Extract the [X, Y] coordinate from the center of the cell holding the provided text.  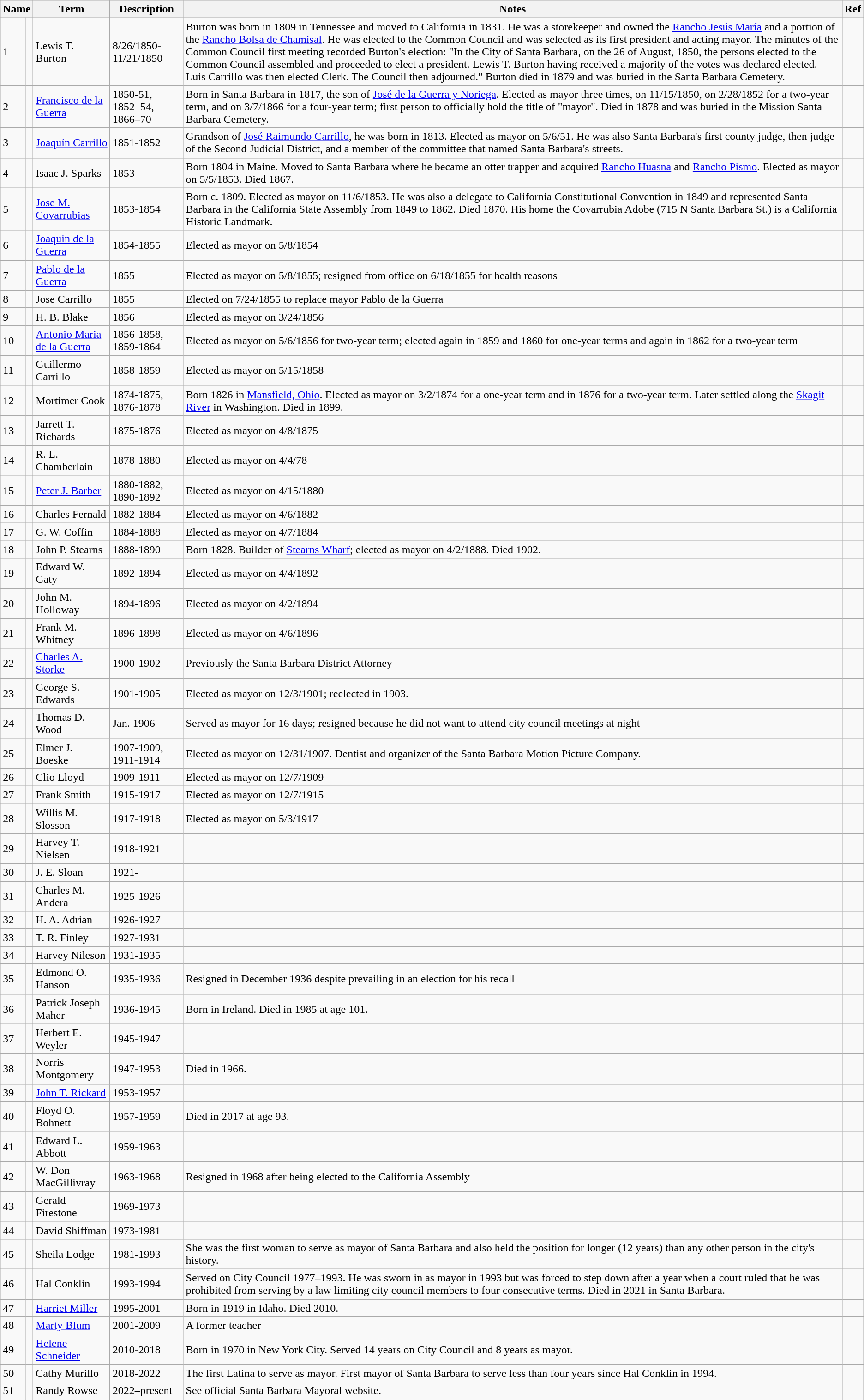
51 [13, 1391]
Born 1828. Builder of Stearns Wharf; elected as mayor on 4/2/1888. Died 1902. [512, 550]
Elected as mayor on 4/4/78 [512, 461]
Jan. 1906 [147, 724]
30 [13, 873]
Elected as mayor on 12/7/1909 [512, 777]
31 [13, 896]
Frank M. Whitney [72, 633]
Ref [853, 9]
T. R. Finley [72, 938]
Elected as mayor on 4/4/1892 [512, 573]
36 [13, 1009]
2010-2018 [147, 1349]
Elected as mayor on 5/3/1917 [512, 819]
1851-1852 [147, 143]
1931-1935 [147, 955]
15 [13, 491]
Elected as mayor on 5/8/1855; resigned from office on 6/18/1855 for health reasons [512, 275]
8/26/1850-11/21/1850 [147, 52]
34 [13, 955]
Willis M. Slosson [72, 819]
Elected as mayor on 4/6/1882 [512, 515]
Died in 2017 at age 93. [512, 1117]
1927-1931 [147, 938]
44 [13, 1231]
1953-1957 [147, 1093]
47 [13, 1308]
2001-2009 [147, 1326]
John P. Stearns [72, 550]
1850-51, 1852–54, 1866–70 [147, 107]
See official Santa Barbara Mayoral website. [512, 1391]
Name [17, 9]
1853-1854 [147, 209]
1894-1896 [147, 604]
1880-1882, 1890-1892 [147, 491]
W. Don MacGillivray [72, 1177]
38 [13, 1069]
Peter J. Barber [72, 491]
1907-1909, 1911-1914 [147, 753]
Mortimer Cook [72, 401]
1874-1875, 1876-1878 [147, 401]
The first Latina to serve as mayor. First mayor of Santa Barbara to serve less than four years since Hal Conklin in 1994. [512, 1373]
42 [13, 1177]
1959-1963 [147, 1146]
Previously the Santa Barbara District Attorney [512, 664]
32 [13, 920]
1945-1947 [147, 1039]
Jarrett T. Richards [72, 431]
1973-1981 [147, 1231]
1918-1921 [147, 849]
Gerald Firestone [72, 1206]
6 [13, 245]
1969-1973 [147, 1206]
39 [13, 1093]
1981-1993 [147, 1254]
Harvey Nileson [72, 955]
3 [13, 143]
Born in 1919 in Idaho. Died 2010. [512, 1308]
Elected as mayor on 4/8/1875 [512, 431]
8 [13, 299]
1901-1905 [147, 693]
Jose M. Covarrubias [72, 209]
Term [72, 9]
Lewis T. Burton [72, 52]
Pablo de la Guerra [72, 275]
Elected as mayor on 12/31/1907. Dentist and organizer of the Santa Barbara Motion Picture Company. [512, 753]
14 [13, 461]
Elected as mayor on 3/24/1856 [512, 317]
Resigned in 1968 after being elected to the California Assembly [512, 1177]
Thomas D. Wood [72, 724]
Charles A. Storke [72, 664]
45 [13, 1254]
Resigned in December 1936 despite prevailing in an election for his recall [512, 979]
2022–present [147, 1391]
20 [13, 604]
2018-2022 [147, 1373]
Floyd O. Bohnett [72, 1117]
49 [13, 1349]
Marty Blum [72, 1326]
19 [13, 573]
1993-1994 [147, 1285]
Hal Conklin [72, 1285]
1854-1855 [147, 245]
Elected as mayor on 12/3/1901; reelected in 1903. [512, 693]
10 [13, 341]
1900-1902 [147, 664]
R. L. Chamberlain [72, 461]
1888-1890 [147, 550]
46 [13, 1285]
1963-1968 [147, 1177]
41 [13, 1146]
40 [13, 1117]
John M. Holloway [72, 604]
Clio Lloyd [72, 777]
1921- [147, 873]
25 [13, 753]
Harvey T. Nielsen [72, 849]
37 [13, 1039]
1878-1880 [147, 461]
Served as mayor for 16 days; resigned because he did not want to attend city council meetings at night [512, 724]
Elected as mayor on 5/6/1856 for two-year term; elected again in 1859 and 1860 for one-year terms and again in 1862 for a two-year term [512, 341]
Notes [512, 9]
Born in Ireland. Died in 1985 at age 101. [512, 1009]
David Shiffman [72, 1231]
1853 [147, 173]
1882-1884 [147, 515]
George S. Edwards [72, 693]
Harriet Miller [72, 1308]
50 [13, 1373]
1884-1888 [147, 532]
12 [13, 401]
John T. Rickard [72, 1093]
21 [13, 633]
Elected as mayor on 5/15/1858 [512, 370]
Elected as mayor on 4/15/1880 [512, 491]
1856-1858, 1859-1864 [147, 341]
43 [13, 1206]
Herbert E. Weyler [72, 1039]
Guillermo Carrillo [72, 370]
1917-1918 [147, 819]
7 [13, 275]
Jose Carrillo [72, 299]
Elected as mayor on 4/6/1896 [512, 633]
G. W. Coffin [72, 532]
Randy Rowse [72, 1391]
1896-1898 [147, 633]
1856 [147, 317]
16 [13, 515]
1915-1917 [147, 795]
A former teacher [512, 1326]
Elected as mayor on 4/7/1884 [512, 532]
Born in 1970 in New York City. Served 14 years on City Council and 8 years as mayor. [512, 1349]
Elected as mayor on 4/2/1894 [512, 604]
Edward L. Abbott [72, 1146]
35 [13, 979]
Joaquin de la Guerra [72, 245]
1925-1926 [147, 896]
Charles Fernald [72, 515]
33 [13, 938]
48 [13, 1326]
Elmer J. Boeske [72, 753]
1892-1894 [147, 573]
Antonio Maria de la Guerra [72, 341]
1935-1936 [147, 979]
Patrick Joseph Maher [72, 1009]
17 [13, 532]
Died in 1966. [512, 1069]
2 [13, 107]
1936-1945 [147, 1009]
Cathy Murillo [72, 1373]
24 [13, 724]
1 [13, 52]
1875-1876 [147, 431]
9 [13, 317]
1947-1953 [147, 1069]
27 [13, 795]
26 [13, 777]
H. A. Adrian [72, 920]
Helene Schneider [72, 1349]
28 [13, 819]
Elected as mayor on 12/7/1915 [512, 795]
11 [13, 370]
J. E. Sloan [72, 873]
5 [13, 209]
Francisco de la Guerra [72, 107]
1957-1959 [147, 1117]
1909-1911 [147, 777]
1926-1927 [147, 920]
H. B. Blake [72, 317]
Norris Montgomery [72, 1069]
29 [13, 849]
Isaac J. Sparks [72, 173]
Edward W. Gaty [72, 573]
Frank Smith [72, 795]
Elected on 7/24/1855 to replace mayor Pablo de la Guerra [512, 299]
13 [13, 431]
Elected as mayor on 5/8/1854 [512, 245]
Sheila Lodge [72, 1254]
1995-2001 [147, 1308]
Charles M. Andera [72, 896]
1858-1859 [147, 370]
Description [147, 9]
Joaquín Carrillo [72, 143]
23 [13, 693]
4 [13, 173]
22 [13, 664]
Edmond O. Hanson [72, 979]
18 [13, 550]
